Identify which cell holds the provided text, then report its (X, Y) central coordinate. 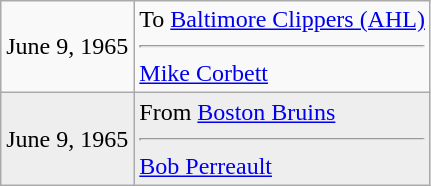
From Boston BruinsBob Perreault (282, 139)
To Baltimore Clippers (AHL)Mike Corbett (282, 47)
